Find where the given text appears and provide that cell's center as (x, y) coordinate. 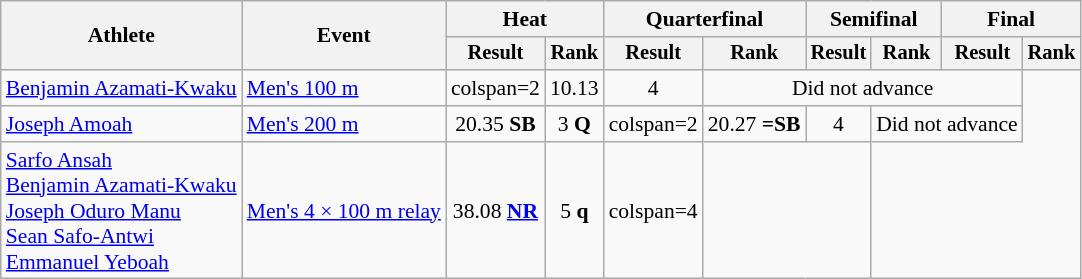
20.35 SB (496, 124)
Athlete (122, 36)
Benjamin Azamati-Kwaku (122, 88)
Heat (525, 19)
3 Q (574, 124)
Final (1011, 19)
20.27 =SB (754, 124)
Joseph Amoah (122, 124)
Semifinal (874, 19)
Men's 200 m (344, 124)
10.13 (574, 88)
Quarterfinal (705, 19)
Men's 100 m (344, 88)
Event (344, 36)
